Locate the cell with the specified text and output its [x, y] center coordinate. 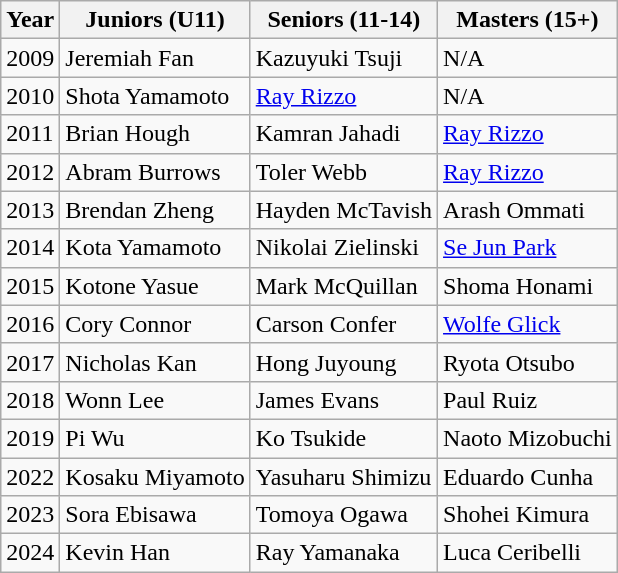
2024 [30, 553]
Eduardo Cunha [528, 477]
Kota Yamamoto [155, 248]
Masters (15+) [528, 20]
2016 [30, 324]
Wolfe Glick [528, 324]
2023 [30, 515]
2012 [30, 172]
Year [30, 20]
Arash Ommati [528, 210]
Brendan Zheng [155, 210]
Nicholas Kan [155, 362]
Shota Yamamoto [155, 96]
2022 [30, 477]
Brian Hough [155, 134]
James Evans [344, 400]
Kosaku Miyamoto [155, 477]
Shohei Kimura [528, 515]
Naoto Mizobuchi [528, 438]
2014 [30, 248]
Wonn Lee [155, 400]
Ryota Otsubo [528, 362]
Hayden McTavish [344, 210]
Kazuyuki Tsuji [344, 58]
Seniors (11-14) [344, 20]
Kamran Jahadi [344, 134]
Luca Ceribelli [528, 553]
Yasuharu Shimizu [344, 477]
Pi Wu [155, 438]
Sora Ebisawa [155, 515]
Shoma Honami [528, 286]
Kevin Han [155, 553]
Cory Connor [155, 324]
Paul Ruiz [528, 400]
2011 [30, 134]
2010 [30, 96]
Jeremiah Fan [155, 58]
2017 [30, 362]
Abram Burrows [155, 172]
Carson Confer [344, 324]
2009 [30, 58]
Tomoya Ogawa [344, 515]
Juniors (U11) [155, 20]
Hong Juyoung [344, 362]
Kotone Yasue [155, 286]
Ray Yamanaka [344, 553]
2018 [30, 400]
2019 [30, 438]
Ko Tsukide [344, 438]
Toler Webb [344, 172]
Se Jun Park [528, 248]
2015 [30, 286]
Nikolai Zielinski [344, 248]
Mark McQuillan [344, 286]
2013 [30, 210]
